Determine the (X, Y) coordinate at the center of the cell enclosing the given text.  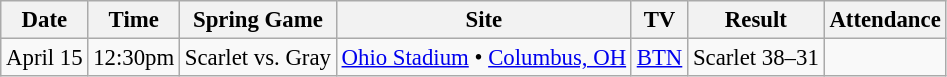
TV (659, 20)
BTN (659, 58)
Ohio Stadium • Columbus, OH (484, 58)
Attendance (885, 20)
Time (134, 20)
Date (44, 20)
Scarlet 38–31 (756, 58)
Spring Game (258, 20)
Site (484, 20)
12:30pm (134, 58)
April 15 (44, 58)
Scarlet vs. Gray (258, 58)
Result (756, 20)
